Scan for the cell matching the given text and deliver its (x, y) coordinate at center. 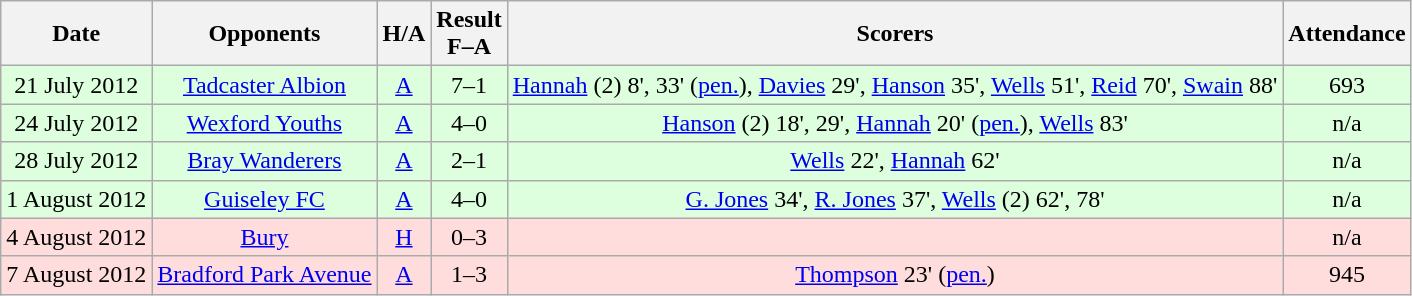
0–3 (469, 237)
H (404, 237)
Date (76, 34)
945 (1347, 275)
693 (1347, 85)
Wells 22', Hannah 62' (895, 161)
7 August 2012 (76, 275)
24 July 2012 (76, 123)
2–1 (469, 161)
Attendance (1347, 34)
G. Jones 34', R. Jones 37', Wells (2) 62', 78' (895, 199)
Hannah (2) 8', 33' (pen.), Davies 29', Hanson 35', Wells 51', Reid 70', Swain 88' (895, 85)
Bury (264, 237)
Scorers (895, 34)
1–3 (469, 275)
Opponents (264, 34)
1 August 2012 (76, 199)
21 July 2012 (76, 85)
Bradford Park Avenue (264, 275)
Guiseley FC (264, 199)
Wexford Youths (264, 123)
Bray Wanderers (264, 161)
7–1 (469, 85)
Tadcaster Albion (264, 85)
H/A (404, 34)
Thompson 23' (pen.) (895, 275)
ResultF–A (469, 34)
28 July 2012 (76, 161)
Hanson (2) 18', 29', Hannah 20' (pen.), Wells 83' (895, 123)
4 August 2012 (76, 237)
